Return the [x, y] coordinate for the center point of the cell that contains the specified text.  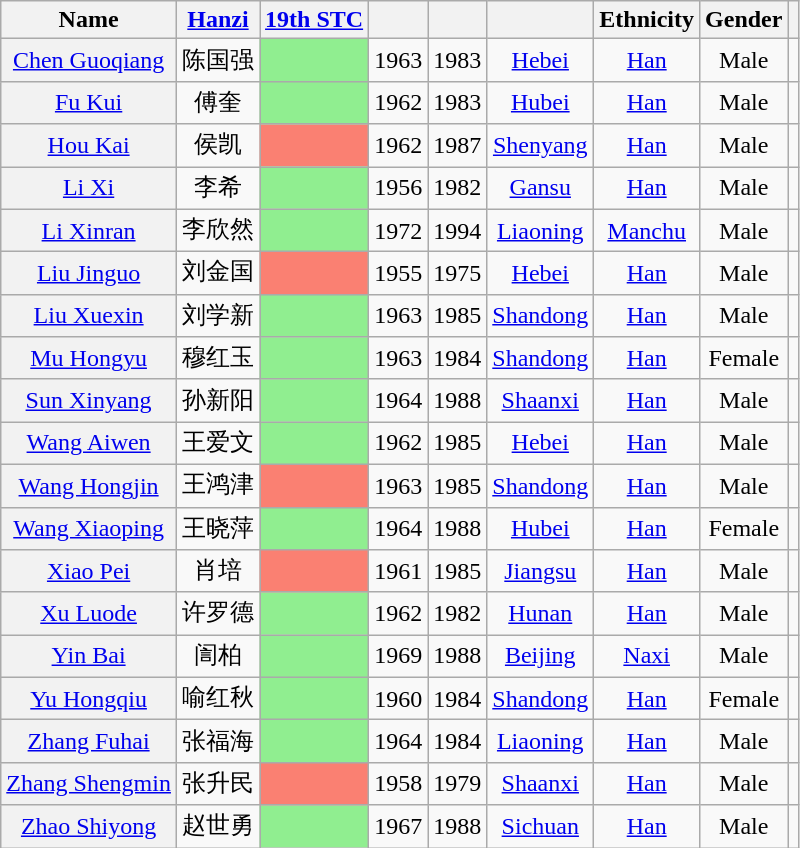
1960 [398, 698]
王晓萍 [218, 528]
Hanzi [218, 20]
1969 [398, 656]
张升民 [218, 784]
Fu Kui [89, 102]
Jiangsu [540, 572]
Wang Xiaoping [89, 528]
1972 [398, 230]
李欣然 [218, 230]
刘金国 [218, 274]
1979 [458, 784]
侯凯 [218, 146]
王爱文 [218, 444]
1958 [398, 784]
Ethnicity [647, 20]
訚柏 [218, 656]
Gender [744, 20]
Yu Hongqiu [89, 698]
19th STC [314, 20]
Sichuan [540, 826]
1955 [398, 274]
Yin Bai [89, 656]
Li Xi [89, 188]
1956 [398, 188]
Zhao Shiyong [89, 826]
Beijing [540, 656]
陈国强 [218, 60]
Zhang Fuhai [89, 742]
Naxi [647, 656]
Zhang Shengmin [89, 784]
Mu Hongyu [89, 358]
孙新阳 [218, 400]
肖培 [218, 572]
Xiao Pei [89, 572]
Hunan [540, 614]
许罗德 [218, 614]
Chen Guoqiang [89, 60]
Liu Jinguo [89, 274]
1975 [458, 274]
1994 [458, 230]
1967 [398, 826]
Wang Aiwen [89, 444]
Sun Xinyang [89, 400]
Xu Luode [89, 614]
喻红秋 [218, 698]
Wang Hongjin [89, 486]
张福海 [218, 742]
刘学新 [218, 316]
Li Xinran [89, 230]
1987 [458, 146]
Manchu [647, 230]
Liu Xuexin [89, 316]
赵世勇 [218, 826]
Gansu [540, 188]
穆红玉 [218, 358]
Shenyang [540, 146]
傅奎 [218, 102]
Name [89, 20]
王鸿津 [218, 486]
Hou Kai [89, 146]
李希 [218, 188]
1961 [398, 572]
